Detect which cell encompasses the target text, then output its [X, Y] center coordinate. 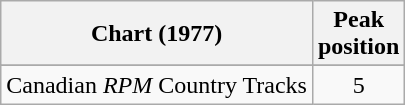
Peakposition [358, 34]
Chart (1977) [157, 34]
Canadian RPM Country Tracks [157, 85]
5 [358, 85]
